From the cell containing the given text, extract its center point as [X, Y] coordinate. 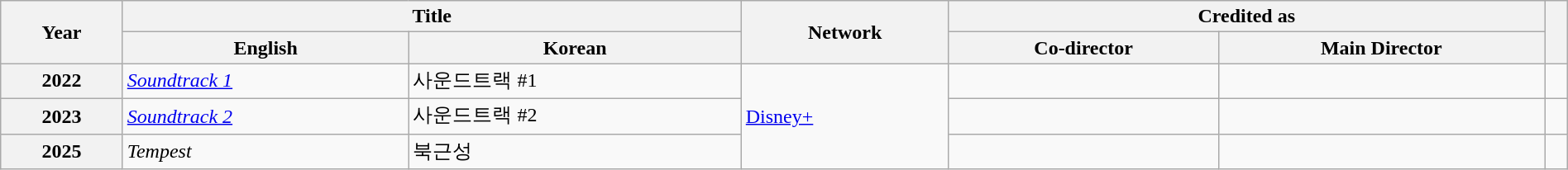
2023 [62, 116]
2022 [62, 81]
Network [845, 32]
북근성 [575, 152]
Korean [575, 48]
Title [432, 17]
English [265, 48]
2025 [62, 152]
Soundtrack 1 [265, 81]
사운드트랙 #2 [575, 116]
Tempest [265, 152]
Year [62, 32]
Co-director [1083, 48]
사운드트랙 #1 [575, 81]
Soundtrack 2 [265, 116]
Disney+ [845, 116]
Credited as [1247, 17]
Main Director [1381, 48]
